Find where the given text appears and provide that cell's center as [x, y] coordinate. 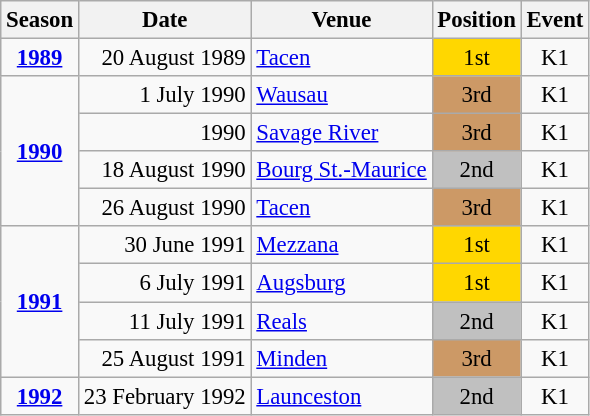
Launceston [342, 396]
Date [164, 20]
1 July 1990 [164, 95]
Reals [342, 321]
18 August 1990 [164, 170]
30 June 1991 [164, 245]
26 August 1990 [164, 208]
1989 [40, 58]
Savage River [342, 133]
25 August 1991 [164, 358]
23 February 1992 [164, 396]
Event [555, 20]
11 July 1991 [164, 321]
Mezzana [342, 245]
Season [40, 20]
Wausau [342, 95]
20 August 1989 [164, 58]
Minden [342, 358]
1992 [40, 396]
Augsburg [342, 283]
Position [476, 20]
6 July 1991 [164, 283]
Venue [342, 20]
Bourg St.-Maurice [342, 170]
1991 [40, 301]
